Capture the cell that displays the provided text and extract its (X, Y) central coordinate. 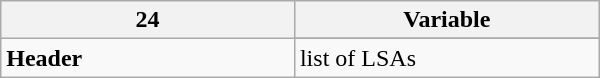
Header (148, 58)
list of LSAs (446, 58)
Variable (446, 20)
24 (148, 20)
